Scan for the cell matching the given text and deliver its (X, Y) coordinate at center. 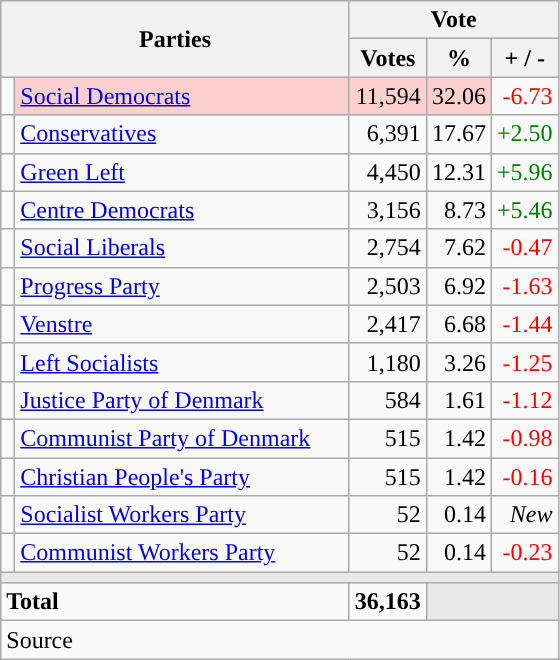
Total (176, 602)
2,503 (388, 286)
Conservatives (182, 134)
Social Democrats (182, 96)
4,450 (388, 172)
3.26 (458, 362)
+5.46 (524, 210)
-1.44 (524, 324)
Christian People's Party (182, 477)
Green Left (182, 172)
2,754 (388, 248)
New (524, 515)
-0.23 (524, 553)
1.61 (458, 400)
Communist Party of Denmark (182, 438)
Parties (176, 39)
+5.96 (524, 172)
Venstre (182, 324)
-0.98 (524, 438)
Social Liberals (182, 248)
36,163 (388, 602)
Justice Party of Denmark (182, 400)
Centre Democrats (182, 210)
17.67 (458, 134)
-6.73 (524, 96)
-0.47 (524, 248)
Source (280, 640)
6,391 (388, 134)
Vote (454, 20)
-0.16 (524, 477)
-1.63 (524, 286)
+2.50 (524, 134)
12.31 (458, 172)
2,417 (388, 324)
Votes (388, 58)
8.73 (458, 210)
Socialist Workers Party (182, 515)
3,156 (388, 210)
6.92 (458, 286)
-1.12 (524, 400)
7.62 (458, 248)
32.06 (458, 96)
6.68 (458, 324)
-1.25 (524, 362)
11,594 (388, 96)
Left Socialists (182, 362)
+ / - (524, 58)
Communist Workers Party (182, 553)
1,180 (388, 362)
Progress Party (182, 286)
% (458, 58)
584 (388, 400)
